Capture the cell that displays the provided text and extract its [X, Y] central coordinate. 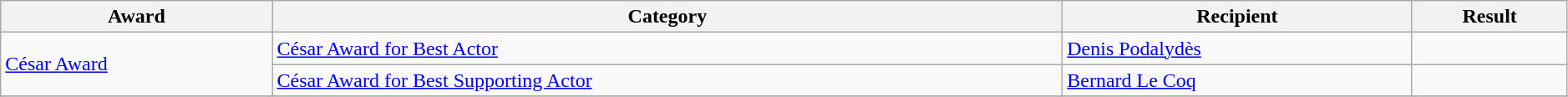
César Award for Best Supporting Actor [667, 80]
Category [667, 17]
César Award for Best Actor [667, 48]
Recipient [1237, 17]
Denis Podalydès [1237, 48]
Award [137, 17]
César Award [137, 64]
Bernard Le Coq [1237, 80]
Result [1489, 17]
